Locate the cell with the specified text and output its (x, y) center coordinate. 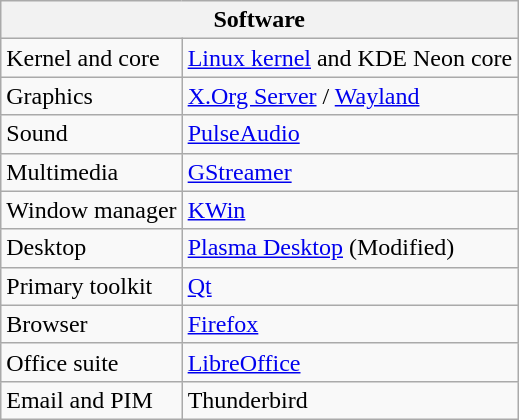
Graphics (92, 96)
Software (260, 20)
Sound (92, 134)
PulseAudio (350, 134)
Linux kernel and KDE Neon core (350, 58)
Email and PIM (92, 400)
GStreamer (350, 172)
X.Org Server / Wayland (350, 96)
Browser (92, 324)
Thunderbird (350, 400)
Plasma Desktop (Modified) (350, 248)
KWin (350, 210)
LibreOffice (350, 362)
Multimedia (92, 172)
Desktop (92, 248)
Office suite (92, 362)
Firefox (350, 324)
Window manager (92, 210)
Qt (350, 286)
Primary toolkit (92, 286)
Kernel and core (92, 58)
